Return (x, y) of the center of cell containing provided text 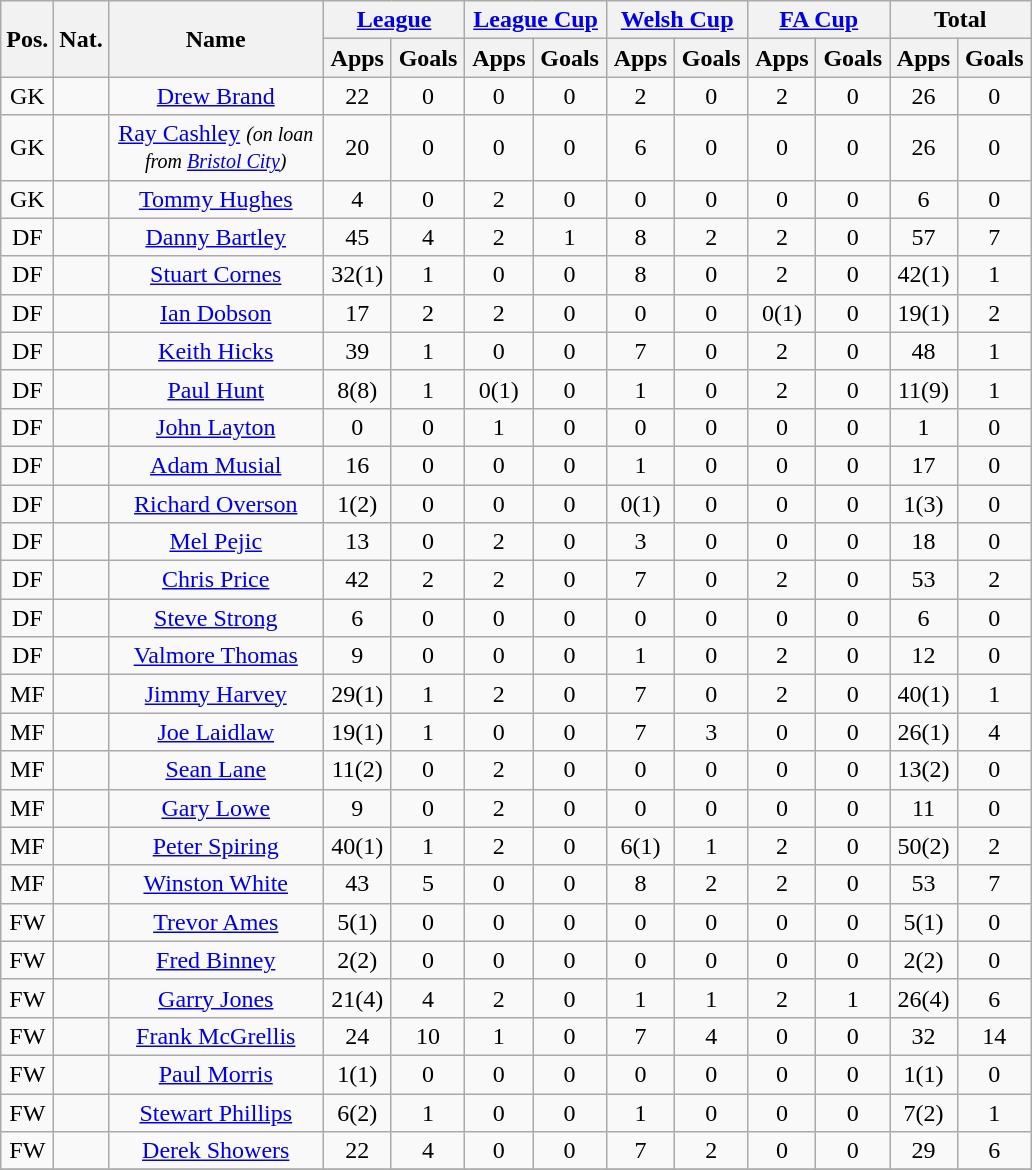
Stewart Phillips (216, 1113)
48 (924, 351)
57 (924, 237)
29(1) (357, 694)
Chris Price (216, 580)
11 (924, 808)
6(1) (640, 846)
6(2) (357, 1113)
21(4) (357, 998)
5 (428, 884)
Trevor Ames (216, 922)
18 (924, 542)
Valmore Thomas (216, 656)
32 (924, 1036)
Frank McGrellis (216, 1036)
Drew Brand (216, 96)
Ray Cashley (on loan from Bristol City) (216, 148)
Winston White (216, 884)
26(4) (924, 998)
10 (428, 1036)
16 (357, 465)
11(2) (357, 770)
League (394, 20)
Richard Overson (216, 503)
League Cup (536, 20)
43 (357, 884)
Sean Lane (216, 770)
FA Cup (819, 20)
24 (357, 1036)
Jimmy Harvey (216, 694)
32(1) (357, 275)
13(2) (924, 770)
7(2) (924, 1113)
Nat. (81, 39)
Tommy Hughes (216, 199)
39 (357, 351)
Adam Musial (216, 465)
Pos. (28, 39)
Fred Binney (216, 960)
Paul Morris (216, 1074)
Derek Showers (216, 1151)
Gary Lowe (216, 808)
Keith Hicks (216, 351)
Paul Hunt (216, 389)
50(2) (924, 846)
42(1) (924, 275)
29 (924, 1151)
45 (357, 237)
Danny Bartley (216, 237)
Peter Spiring (216, 846)
Garry Jones (216, 998)
14 (994, 1036)
Stuart Cornes (216, 275)
Joe Laidlaw (216, 732)
11(9) (924, 389)
1(3) (924, 503)
Steve Strong (216, 618)
42 (357, 580)
John Layton (216, 427)
Total (961, 20)
26(1) (924, 732)
1(2) (357, 503)
12 (924, 656)
20 (357, 148)
Name (216, 39)
8(8) (357, 389)
Mel Pejic (216, 542)
Welsh Cup (677, 20)
13 (357, 542)
Ian Dobson (216, 313)
